Search for the cell housing the specified text and yield its [X, Y] center coordinate. 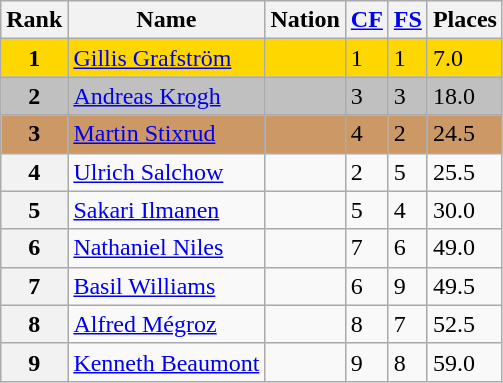
30.0 [464, 210]
7.0 [464, 58]
24.5 [464, 134]
Places [464, 20]
25.5 [464, 172]
52.5 [464, 324]
Rank [34, 20]
Name [166, 20]
59.0 [464, 362]
Andreas Krogh [166, 96]
Basil Williams [166, 286]
Gillis Grafström [166, 58]
18.0 [464, 96]
Nathaniel Niles [166, 248]
FS [408, 20]
CF [366, 20]
49.5 [464, 286]
Alfred Mégroz [166, 324]
Sakari Ilmanen [166, 210]
Nation [305, 20]
49.0 [464, 248]
Ulrich Salchow [166, 172]
Kenneth Beaumont [166, 362]
Martin Stixrud [166, 134]
